Determine the [X, Y] coordinate at the center of the cell enclosing the given text.  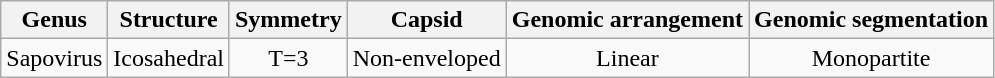
Symmetry [288, 20]
Icosahedral [169, 58]
Capsid [426, 20]
Genus [54, 20]
Monopartite [872, 58]
Linear [627, 58]
Structure [169, 20]
Genomic arrangement [627, 20]
Sapovirus [54, 58]
Genomic segmentation [872, 20]
T=3 [288, 58]
Non-enveloped [426, 58]
